Identify which cell holds the provided text, then report its (X, Y) central coordinate. 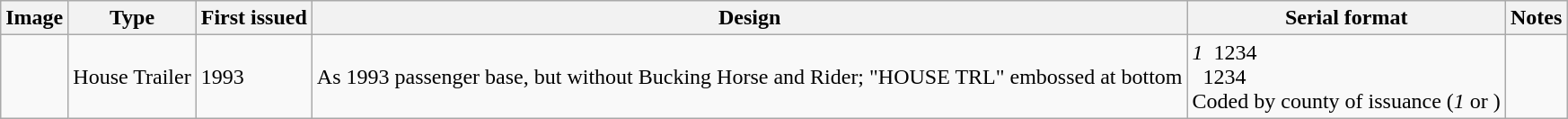
First issued (253, 18)
Notes (1536, 18)
Image (34, 18)
1993 (253, 77)
Type (132, 18)
As 1993 passenger base, but without Bucking Horse and Rider; "HOUSE TRL" embossed at bottom (749, 77)
Design (749, 18)
1 1234 1234Coded by county of issuance (1 or ) (1346, 77)
Serial format (1346, 18)
House Trailer (132, 77)
